Extract the (X, Y) coordinate from the center of the cell holding the provided text.  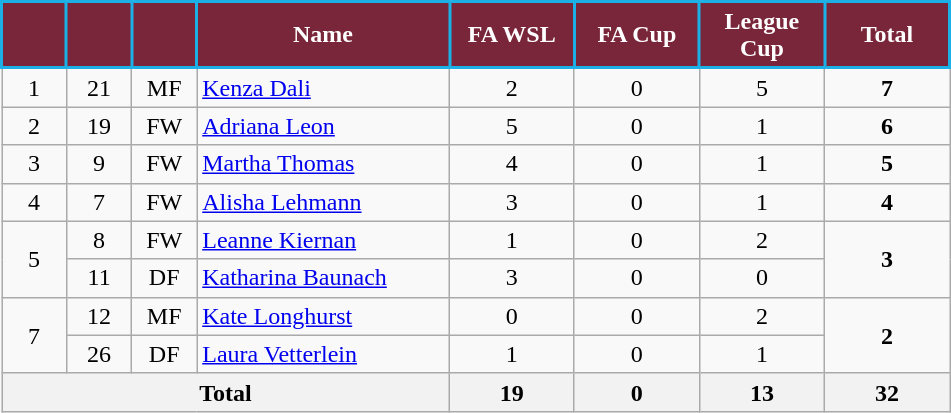
12 (100, 316)
League Cup (762, 36)
Kenza Dali (324, 88)
21 (100, 88)
Martha Thomas (324, 164)
9 (100, 164)
Kate Longhurst (324, 316)
Name (324, 36)
Laura Vetterlein (324, 354)
26 (100, 354)
8 (100, 240)
Adriana Leon (324, 126)
Alisha Lehmann (324, 202)
FA WSL (512, 36)
Leanne Kiernan (324, 240)
FA Cup (636, 36)
13 (762, 392)
11 (100, 278)
32 (886, 392)
Katharina Baunach (324, 278)
6 (886, 126)
